Return [x, y] of the center of cell containing provided text 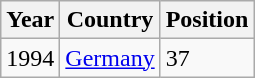
Position [207, 20]
Year [30, 20]
1994 [30, 58]
37 [207, 58]
Germany [110, 58]
Country [110, 20]
